Output the [X, Y] coordinate of the center of the cell containing the given text.  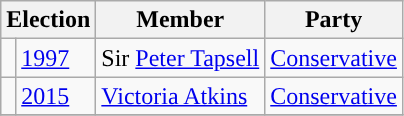
Victoria Atkins [180, 96]
Sir Peter Tapsell [180, 58]
2015 [56, 96]
Party [334, 20]
Election [48, 20]
Member [180, 20]
1997 [56, 58]
